Pinpoint the cell where the given text exists, returning its [X, Y] midpoint coordinate. 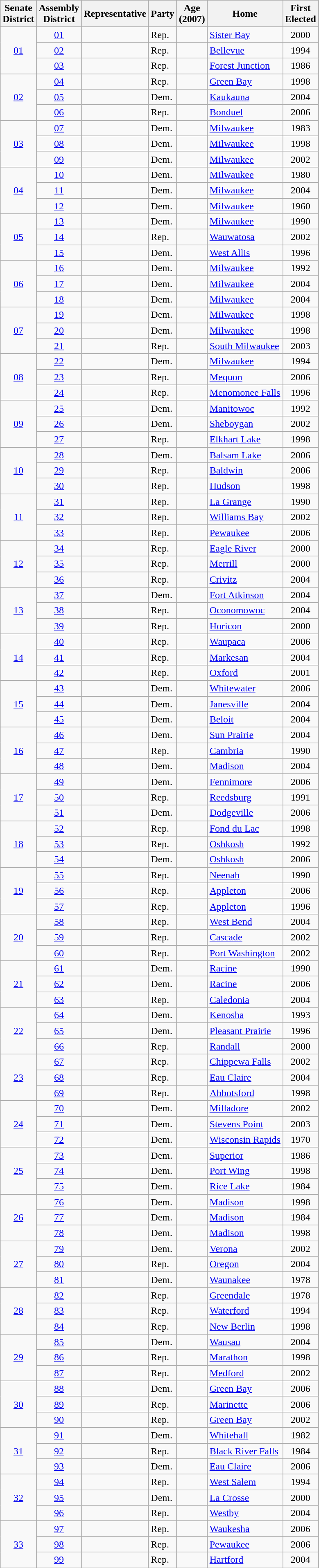
36 [59, 579]
82 [59, 1295]
Waukesha [245, 1529]
Wisconsin Rapids [245, 1140]
43 [59, 688]
69 [59, 1093]
79 [59, 1249]
98 [59, 1544]
Hartford [245, 1560]
Reedsburg [245, 797]
85 [59, 1342]
83 [59, 1311]
Forest Junction [245, 66]
41 [59, 657]
1983 [301, 128]
Marinette [245, 1404]
Cascade [245, 937]
Fond du Lac [245, 828]
Port Washington [245, 953]
61 [59, 969]
Verona [245, 1249]
Bellevue [245, 50]
West Salem [245, 1482]
64 [59, 1015]
AssemblyDistrict [59, 14]
Pleasant Prairie [245, 1031]
Milladore [245, 1108]
73 [59, 1155]
80 [59, 1264]
93 [59, 1467]
Waterford [245, 1311]
1970 [301, 1140]
Rice Lake [245, 1186]
Baldwin [245, 471]
Medford [245, 1373]
Oxford [245, 673]
96 [59, 1513]
Whitewater [245, 688]
81 [59, 1280]
Fort Atkinson [245, 595]
SenateDistrict [18, 14]
49 [59, 782]
91 [59, 1435]
63 [59, 1000]
37 [59, 595]
1980 [301, 175]
53 [59, 844]
65 [59, 1031]
35 [59, 564]
39 [59, 626]
Manitowoc [245, 408]
Horicon [245, 626]
60 [59, 953]
Cambria [245, 751]
95 [59, 1498]
Waupaca [245, 642]
1982 [301, 1435]
Port Wing [245, 1171]
88 [59, 1389]
Mequon [245, 377]
74 [59, 1171]
78 [59, 1233]
Marathon [245, 1357]
La Crosse [245, 1498]
FirstElected [301, 14]
West Bend [245, 922]
Kenosha [245, 1015]
76 [59, 1202]
45 [59, 720]
99 [59, 1560]
Menomonee Falls [245, 393]
77 [59, 1218]
1960 [301, 206]
1993 [301, 1015]
Westby [245, 1513]
Merrill [245, 564]
97 [59, 1529]
Markesan [245, 657]
Superior [245, 1155]
Abbotsford [245, 1093]
Black River Falls [245, 1451]
59 [59, 937]
90 [59, 1420]
Chippewa Falls [245, 1062]
84 [59, 1326]
67 [59, 1062]
New Berlin [245, 1326]
71 [59, 1124]
Whitehall [245, 1435]
Balsam Lake [245, 455]
Wauwatosa [245, 237]
86 [59, 1357]
Sister Bay [245, 35]
70 [59, 1108]
South Milwaukee [245, 346]
42 [59, 673]
56 [59, 891]
89 [59, 1404]
Age(2007) [192, 14]
Kaukauna [245, 97]
Oregon [245, 1264]
Bonduel [245, 112]
92 [59, 1451]
50 [59, 797]
Randall [245, 1046]
Williams Bay [245, 517]
87 [59, 1373]
Caledonia [245, 1000]
55 [59, 875]
47 [59, 751]
Crivitz [245, 579]
Neenah [245, 875]
Home [245, 14]
Wausau [245, 1342]
La Grange [245, 502]
Hudson [245, 486]
Stevens Point [245, 1124]
57 [59, 906]
Sun Prairie [245, 735]
62 [59, 984]
52 [59, 828]
46 [59, 735]
Representative [115, 14]
Eagle River [245, 548]
72 [59, 1140]
38 [59, 610]
48 [59, 766]
Elkhart Lake [245, 439]
75 [59, 1186]
Oconomowoc [245, 610]
68 [59, 1077]
54 [59, 859]
44 [59, 704]
58 [59, 922]
2001 [301, 673]
Dodgeville [245, 813]
West Allis [245, 253]
1991 [301, 797]
Waunakee [245, 1280]
66 [59, 1046]
40 [59, 642]
Greendale [245, 1295]
Janesville [245, 704]
Sheboygan [245, 424]
Fennimore [245, 782]
51 [59, 813]
Beloit [245, 720]
Party [163, 14]
94 [59, 1482]
34 [59, 548]
